Identify which cell holds the provided text, then report its (x, y) central coordinate. 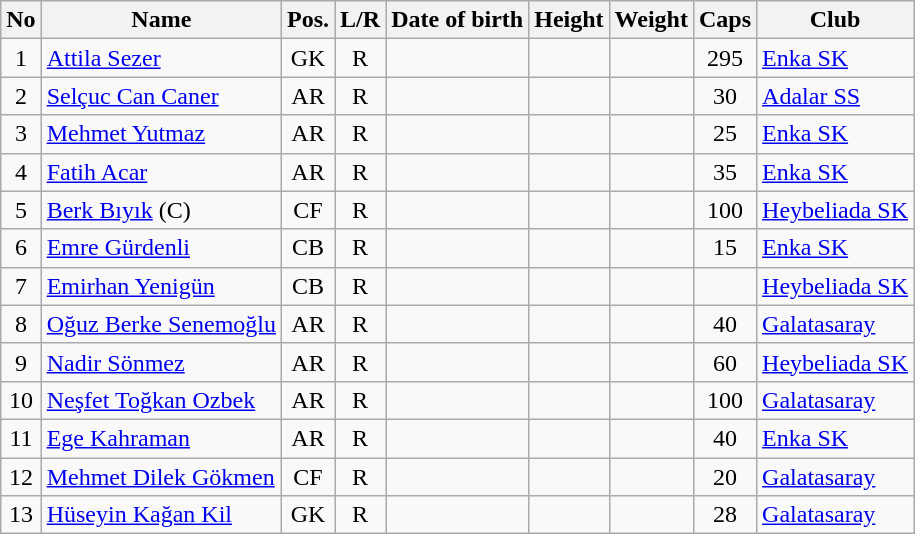
4 (21, 172)
30 (724, 96)
5 (21, 210)
Pos. (308, 20)
35 (724, 172)
Name (161, 20)
15 (724, 248)
Hüseyin Kağan Kil (161, 515)
25 (724, 134)
L/R (360, 20)
No (21, 20)
Berk Bıyık (C) (161, 210)
Mehmet Yutmaz (161, 134)
9 (21, 362)
Ege Kahraman (161, 438)
Caps (724, 20)
Emre Gürdenli (161, 248)
7 (21, 286)
Fatih Acar (161, 172)
13 (21, 515)
Date of birth (458, 20)
6 (21, 248)
12 (21, 477)
Selçuc Can Caner (161, 96)
Attila Sezer (161, 58)
Adalar SS (836, 96)
Weight (651, 20)
60 (724, 362)
2 (21, 96)
8 (21, 324)
Mehmet Dilek Gökmen (161, 477)
1 (21, 58)
Club (836, 20)
Emirhan Yenigün (161, 286)
10 (21, 400)
Height (569, 20)
11 (21, 438)
Oğuz Berke Senemoğlu (161, 324)
3 (21, 134)
295 (724, 58)
28 (724, 515)
Neşfet Toğkan Ozbek (161, 400)
Nadir Sönmez (161, 362)
20 (724, 477)
